Output the (X, Y) coordinate of the center of the cell containing the given text.  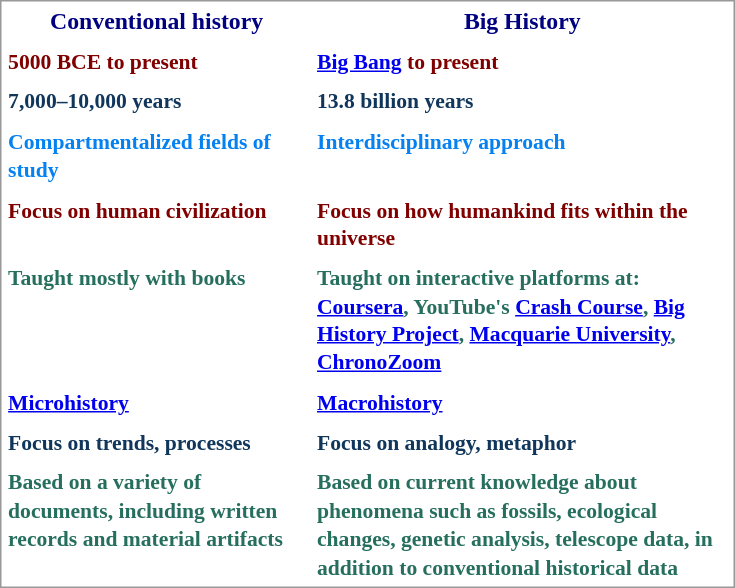
5000 BCE to present (156, 62)
Microhistory (156, 402)
13.8 billion years (522, 102)
Interdisciplinary approach (522, 156)
Based on a variety of documents, including written records and material artifacts (156, 525)
Compartmentalized fields of study (156, 156)
Macrohistory (522, 402)
7,000–10,000 years (156, 102)
Big Bang to present (522, 62)
Focus on human civilization (156, 224)
Focus on trends, processes (156, 442)
Conventional history (156, 22)
Taught mostly with books (156, 320)
Focus on how humankind fits within the universe (522, 224)
Big History (522, 22)
Focus on analogy, metaphor (522, 442)
Taught on interactive platforms at: Coursera, YouTube's Crash Course, Big History Project, Macquarie University, ChronoZoom (522, 320)
